Provide the [X, Y] coordinate of the cell's center where the given text is located.  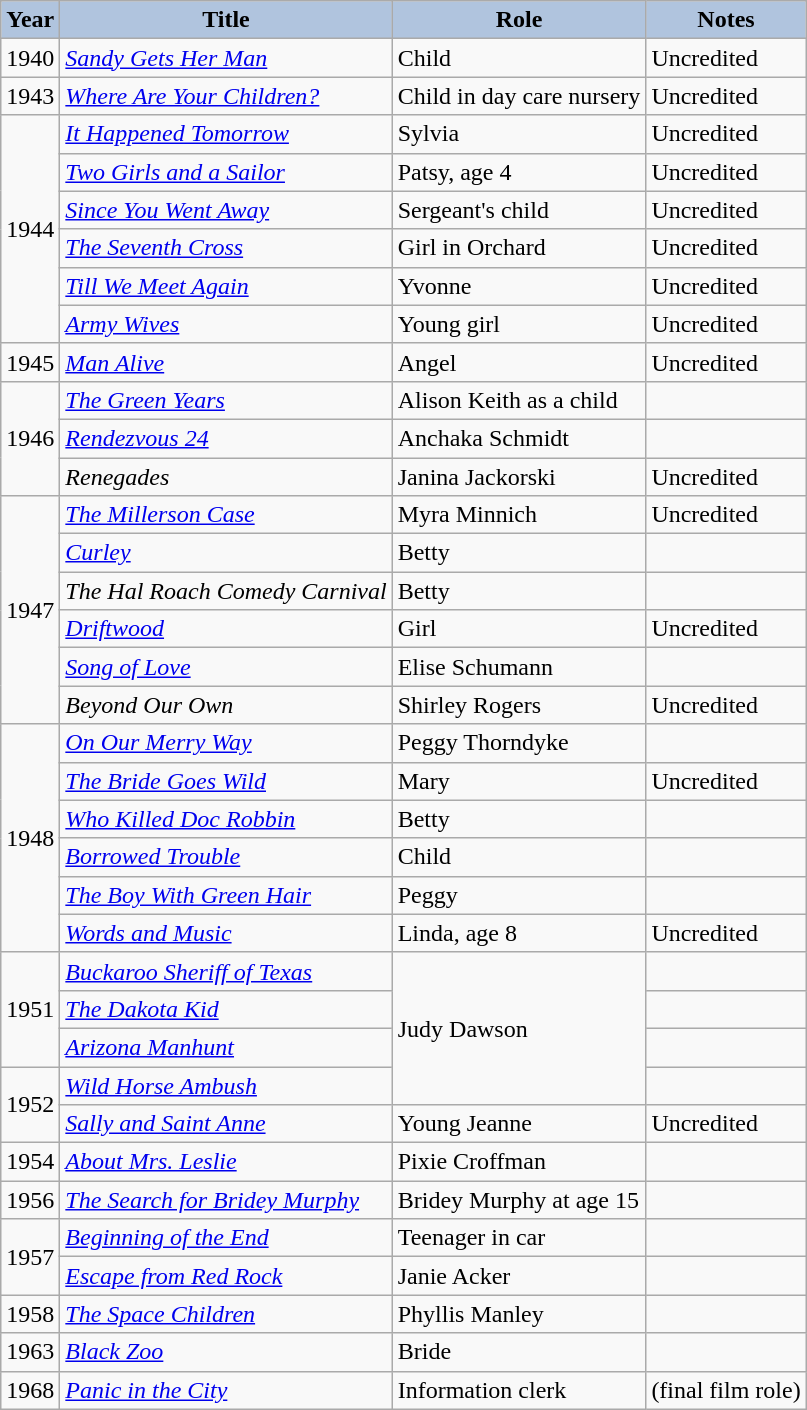
Rendezvous 24 [226, 438]
Information clerk [519, 1390]
Judy Dawson [519, 1028]
Girl in Orchard [519, 248]
Peggy [519, 895]
Arizona Manhunt [226, 1047]
Year [30, 20]
Anchaka Schmidt [519, 438]
On Our Merry Way [226, 743]
1952 [30, 1104]
The Hal Roach Comedy Carnival [226, 591]
Janie Acker [519, 1276]
Song of Love [226, 667]
Patsy, age 4 [519, 172]
1943 [30, 96]
Renegades [226, 477]
Sylvia [519, 134]
Phyllis Manley [519, 1314]
Sally and Saint Anne [226, 1124]
1963 [30, 1352]
Two Girls and a Sailor [226, 172]
Beyond Our Own [226, 705]
Where Are Your Children? [226, 96]
1944 [30, 229]
Sandy Gets Her Man [226, 58]
Words and Music [226, 933]
Driftwood [226, 629]
About Mrs. Leslie [226, 1162]
1948 [30, 838]
Title [226, 20]
Pixie Croffman [519, 1162]
The Search for Bridey Murphy [226, 1200]
Escape from Red Rock [226, 1276]
Since You Went Away [226, 210]
1945 [30, 362]
Buckaroo Sheriff of Texas [226, 971]
Till We Meet Again [226, 286]
(final film role) [726, 1390]
Linda, age 8 [519, 933]
Who Killed Doc Robbin [226, 819]
Angel [519, 362]
Janina Jackorski [519, 477]
Sergeant's child [519, 210]
Girl [519, 629]
Black Zoo [226, 1352]
Alison Keith as a child [519, 400]
Borrowed Trouble [226, 857]
The Seventh Cross [226, 248]
1957 [30, 1257]
Child in day care nursery [519, 96]
Teenager in car [519, 1238]
The Millerson Case [226, 515]
Elise Schumann [519, 667]
1968 [30, 1390]
Bride [519, 1352]
Notes [726, 20]
1946 [30, 438]
Role [519, 20]
1940 [30, 58]
1958 [30, 1314]
1947 [30, 610]
The Dakota Kid [226, 1009]
Curley [226, 553]
Shirley Rogers [519, 705]
Mary [519, 781]
The Boy With Green Hair [226, 895]
1956 [30, 1200]
Peggy Thorndyke [519, 743]
It Happened Tomorrow [226, 134]
1951 [30, 1009]
Young girl [519, 324]
Young Jeanne [519, 1124]
Bridey Murphy at age 15 [519, 1200]
1954 [30, 1162]
Wild Horse Ambush [226, 1085]
Army Wives [226, 324]
Man Alive [226, 362]
The Green Years [226, 400]
Myra Minnich [519, 515]
Yvonne [519, 286]
Panic in the City [226, 1390]
Beginning of the End [226, 1238]
The Bride Goes Wild [226, 781]
The Space Children [226, 1314]
